Pinpoint the cell where the given text exists, returning its [X, Y] midpoint coordinate. 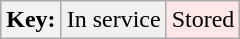
Key: [31, 20]
In service [114, 20]
Stored [203, 20]
